From the cell containing the given text, extract its center point as (x, y) coordinate. 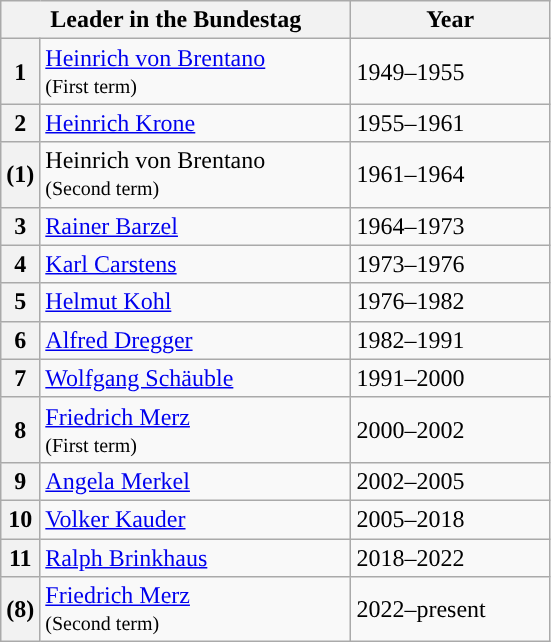
Friedrich Merz(First term) (196, 430)
2002–2005 (450, 481)
Year (450, 20)
Ralph Brinkhaus (196, 557)
(8) (20, 610)
8 (20, 430)
1991–2000 (450, 378)
Heinrich Krone (196, 123)
5 (20, 302)
2022–present (450, 610)
6 (20, 340)
2018–2022 (450, 557)
2 (20, 123)
1949–1955 (450, 72)
Volker Kauder (196, 519)
(1) (20, 174)
4 (20, 264)
Friedrich Merz(Second term) (196, 610)
11 (20, 557)
Rainer Barzel (196, 226)
Alfred Dregger (196, 340)
3 (20, 226)
Angela Merkel (196, 481)
1982–1991 (450, 340)
Helmut Kohl (196, 302)
1976–1982 (450, 302)
9 (20, 481)
10 (20, 519)
Heinrich von Brentano(First term) (196, 72)
Heinrich von Brentano(Second term) (196, 174)
1961–1964 (450, 174)
7 (20, 378)
1964–1973 (450, 226)
Leader in the Bundestag (176, 20)
2000–2002 (450, 430)
1973–1976 (450, 264)
Karl Carstens (196, 264)
2005–2018 (450, 519)
1955–1961 (450, 123)
Wolfgang Schäuble (196, 378)
1 (20, 72)
